Locate the cell with the specified text and output its [x, y] center coordinate. 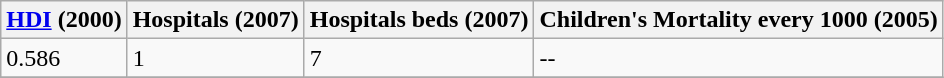
Children's Mortality every 1000 (2005) [738, 20]
Hospitals beds (2007) [419, 20]
0.586 [64, 58]
1 [216, 58]
HDI (2000) [64, 20]
Hospitals (2007) [216, 20]
-- [738, 58]
7 [419, 58]
